From the cell containing the given text, extract its center point as [X, Y] coordinate. 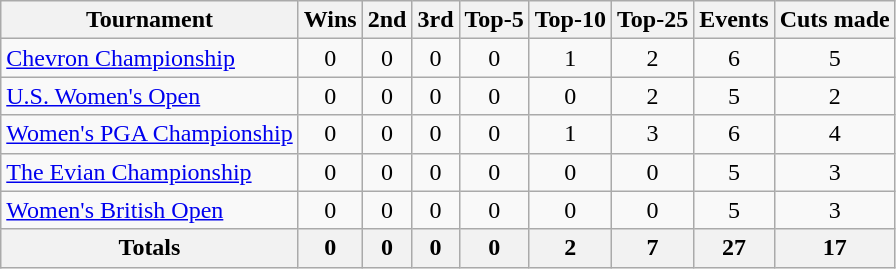
2nd [387, 20]
Wins [330, 20]
Women's PGA Championship [150, 134]
Top-10 [570, 20]
17 [834, 248]
The Evian Championship [150, 172]
Events [734, 20]
Cuts made [834, 20]
Tournament [150, 20]
Women's British Open [150, 210]
Top-25 [652, 20]
7 [652, 248]
27 [734, 248]
Totals [150, 248]
Top-5 [494, 20]
4 [834, 134]
Chevron Championship [150, 58]
U.S. Women's Open [150, 96]
3rd [436, 20]
